Identify which cell holds the provided text, then report its (x, y) central coordinate. 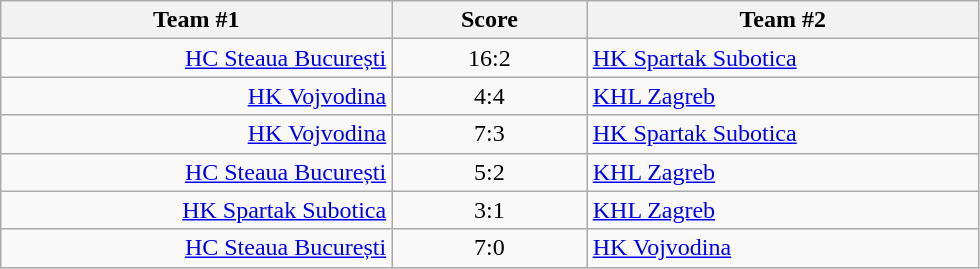
Score (490, 20)
5:2 (490, 172)
Team #1 (196, 20)
4:4 (490, 96)
16:2 (490, 58)
3:1 (490, 210)
7:0 (490, 248)
7:3 (490, 134)
Team #2 (782, 20)
